Scan for the cell matching the given text and deliver its [X, Y] coordinate at center. 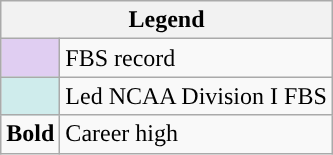
Bold [30, 134]
FBS record [196, 58]
Legend [167, 20]
Career high [196, 134]
Led NCAA Division I FBS [196, 96]
